Scan for the cell matching the given text and deliver its (X, Y) coordinate at center. 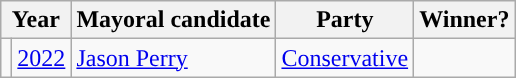
Year (36, 20)
Jason Perry (174, 58)
Conservative (345, 58)
Winner? (464, 20)
Party (345, 20)
2022 (42, 58)
Mayoral candidate (174, 20)
